Extract the [x, y] coordinate from the center of the cell holding the provided text.  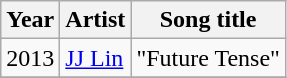
2013 [30, 58]
Song title [208, 20]
Artist [96, 20]
Year [30, 20]
JJ Lin [96, 58]
"Future Tense" [208, 58]
